Output the [X, Y] coordinate of the center of the cell containing the given text.  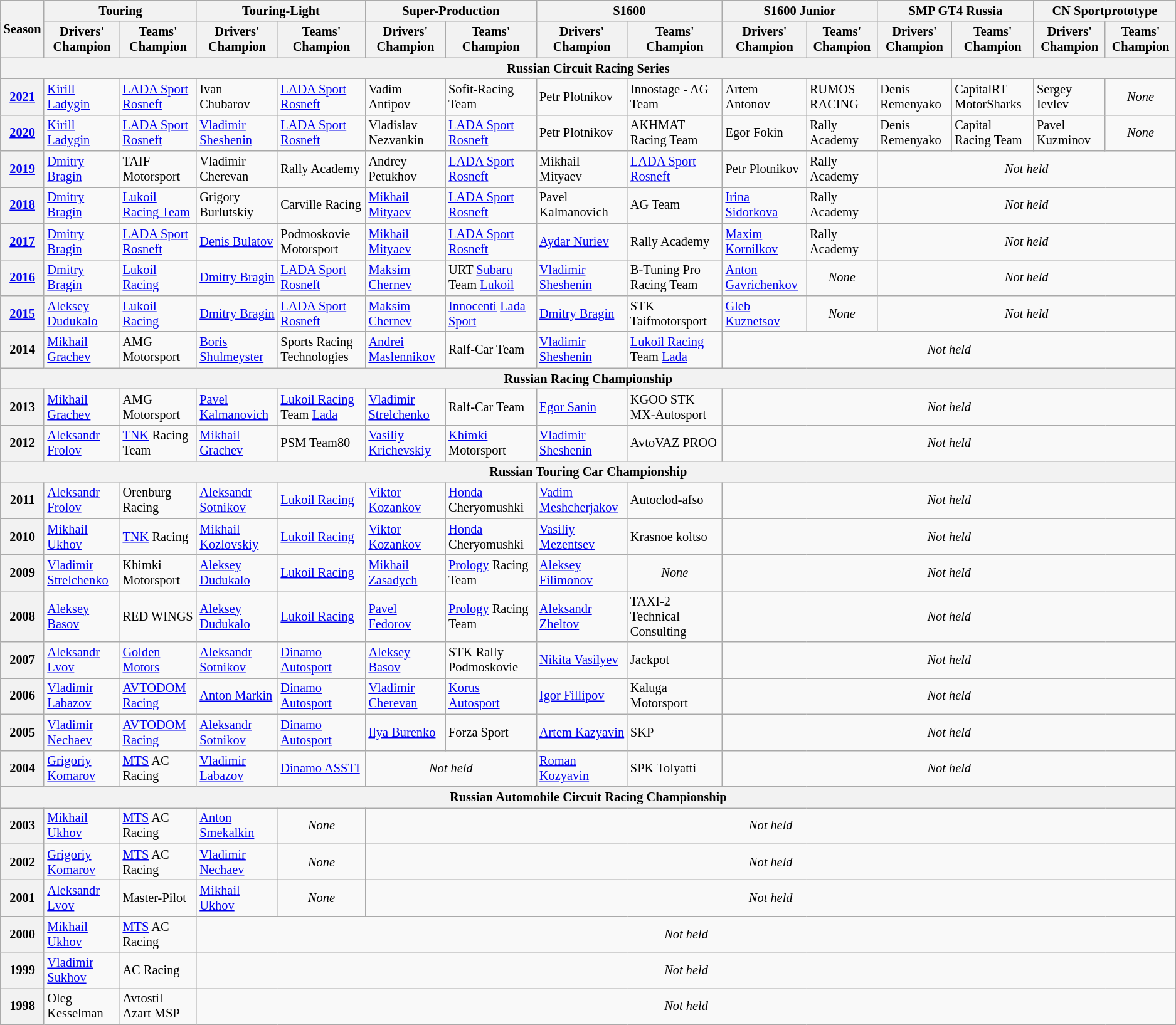
CapitalRT MotorSharks [992, 97]
Nikita Vasilyev [582, 660]
Podmoskovie Motorsport [322, 241]
Mikhail Kozlovskiy [237, 537]
Master-Pilot [158, 898]
2002 [23, 862]
2012 [23, 443]
Super-Production [451, 11]
S1600 Junior [800, 11]
Andrey Petukhov [406, 169]
2010 [23, 537]
Boris Shulmeyster [237, 350]
2009 [23, 572]
Autoclod-afso [675, 500]
Krasnoe koltso [675, 537]
Maxim Kornilkov [765, 241]
Vladimir Sukhov [82, 970]
Pavel Fedorov [406, 616]
2001 [23, 898]
PSM Team80 [322, 443]
2019 [23, 169]
Touring [120, 11]
2014 [23, 350]
Kaluga Motorsport [675, 696]
SKP [675, 732]
Forza Sport [490, 732]
Vadim Antipov [406, 97]
Anton Smekalkin [237, 826]
Orenburg Racing [158, 500]
STK Taifmotorsport [675, 313]
Sergey Ievlev [1069, 97]
2021 [23, 97]
2007 [23, 660]
S1600 [630, 11]
Dinamo ASSTI [322, 769]
Russian Circuit Racing Series [588, 68]
Russian Automobile Circuit Racing Championship [588, 797]
2017 [23, 241]
2008 [23, 616]
Roman Kozyavin [582, 769]
Ivan Chubarov [237, 97]
Vadim Meshcherjakov [582, 500]
2016 [23, 278]
2004 [23, 769]
Mikhail Zasadych [406, 572]
Golden Motors [158, 660]
2013 [23, 407]
Korus Autosport [490, 696]
Capital Racing Team [992, 133]
Andrei Maslennikov [406, 350]
1998 [23, 1006]
TNK Racing [158, 537]
Anton Gavrichenkov [765, 278]
Touring-Light [281, 11]
2006 [23, 696]
AvtoVAZ PROO [675, 443]
RED WINGS [158, 616]
Artem Kazyavin [582, 732]
Lukoil Racing Team [158, 205]
Sports Racing Technologies [322, 350]
Jackpot [675, 660]
Egor Fokin [765, 133]
2005 [23, 732]
Aleksey Filimonov [582, 572]
Avtostil Azart MSP [158, 1006]
2015 [23, 313]
AG Team [675, 205]
Gleb Kuznetsov [765, 313]
Ilya Burenko [406, 732]
Season [23, 29]
Aleksandr Zheltov [582, 616]
Russian Racing Championship [588, 379]
2000 [23, 934]
KGOO STK MX-Autosport [675, 407]
Irina Sidorkova [765, 205]
Carville Racing [322, 205]
2011 [23, 500]
Aydar Nuriev [582, 241]
Oleg Kesselman [82, 1006]
Vasiliy Krichevskiy [406, 443]
1999 [23, 970]
Vasiliy Mezentsev [582, 537]
Denis Bulatov [237, 241]
SPK Tolyatti [675, 769]
Vladislav Nezvankin [406, 133]
2003 [23, 826]
Russian Touring Car Championship [588, 472]
Artem Antonov [765, 97]
RUMOS RACING [842, 97]
TAXI-2 Technical Consulting [675, 616]
Innocenti Lada Sport [490, 313]
CN Sportprototype [1105, 11]
STK Rally Podmoskovie [490, 660]
Egor Sanin [582, 407]
Anton Markin [237, 696]
TNK Racing Team [158, 443]
Pavel Kuzminov [1069, 133]
SMP GT4 Russia [956, 11]
2020 [23, 133]
Innostage - AG Team [675, 97]
Sofit-Racing Team [490, 97]
AKHMAT Racing Team [675, 133]
URT Subaru Team Lukoil [490, 278]
Igor Fillipov [582, 696]
TAIF Motorsport [158, 169]
2018 [23, 205]
B-Tuning Pro Racing Team [675, 278]
Grigory Burlutskiy [237, 205]
AC Racing [158, 970]
